Provide the (x, y) coordinate of the cell's center where the given text is located.  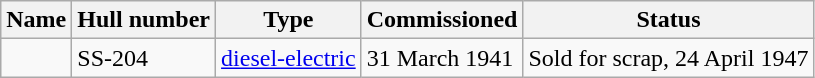
Commissioned (442, 20)
Status (668, 20)
Type (289, 20)
Hull number (144, 20)
Sold for scrap, 24 April 1947 (668, 58)
Name (36, 20)
31 March 1941 (442, 58)
diesel-electric (289, 58)
SS-204 (144, 58)
